Identify which cell holds the provided text, then report its [X, Y] central coordinate. 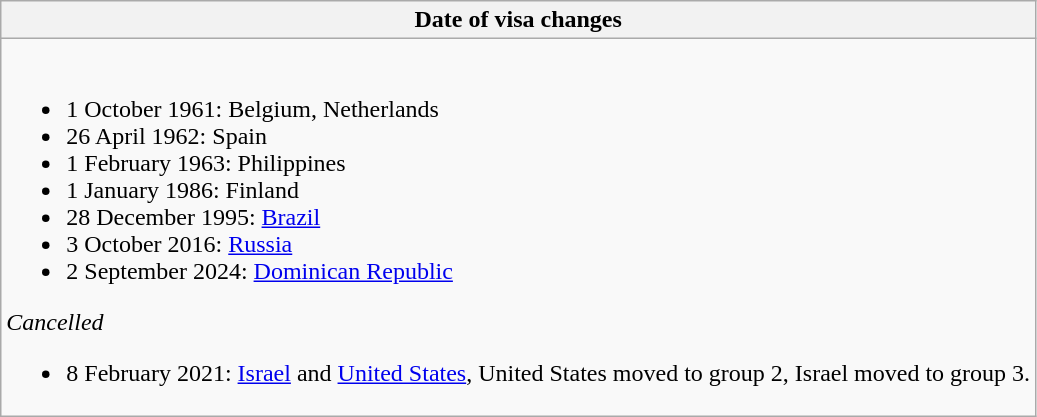
Date of visa changes [518, 20]
